Locate the cell with the specified text and output its (X, Y) center coordinate. 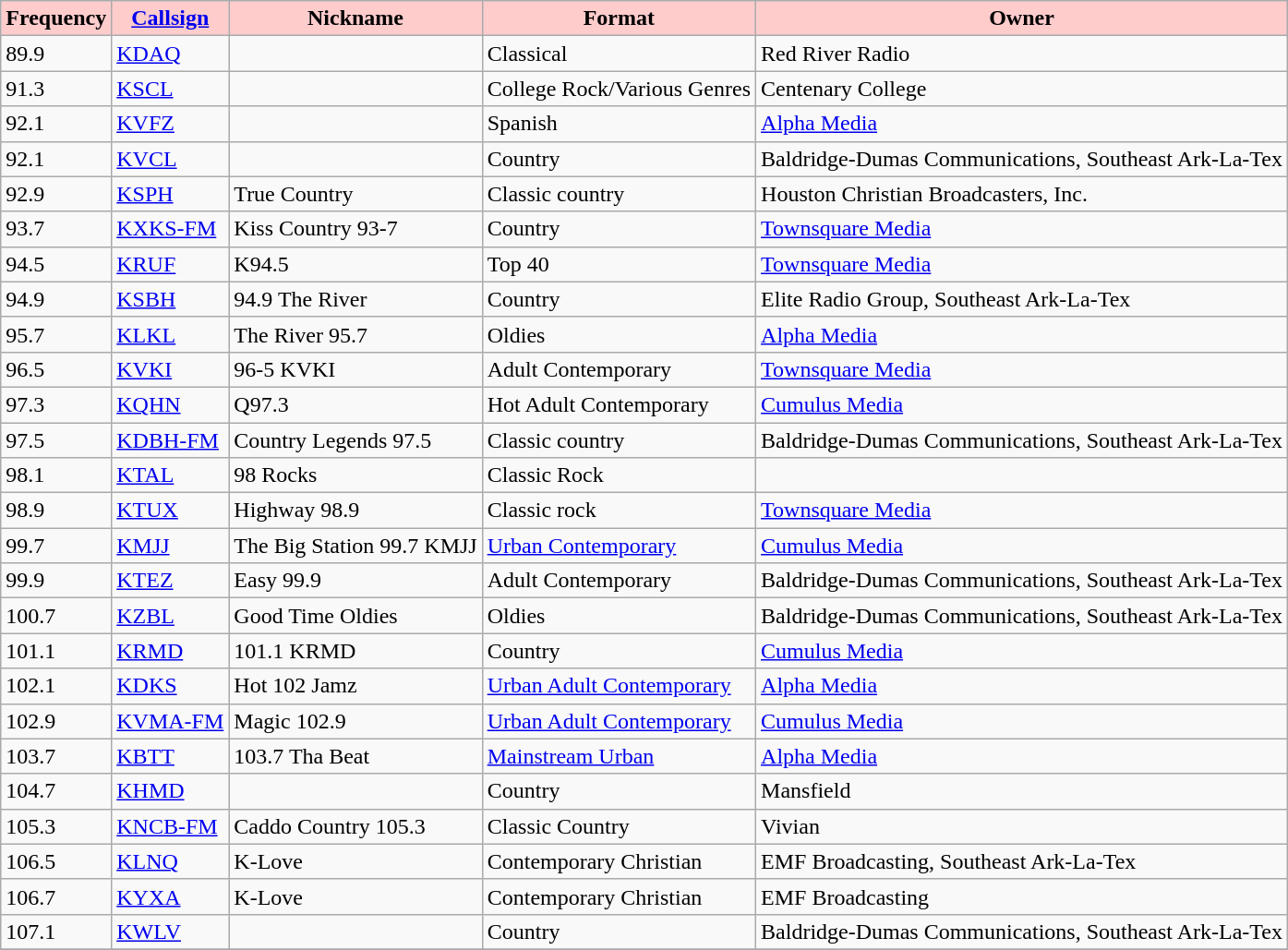
Highway 98.9 (355, 511)
KSBH (170, 299)
KSCL (170, 89)
KDKS (170, 686)
KNCB-FM (170, 826)
101.1 (56, 651)
94.9 (56, 299)
KRUF (170, 264)
101.1 KRMD (355, 651)
KTUX (170, 511)
KWLV (170, 932)
94.9 The River (355, 299)
Vivian (1022, 826)
KBTT (170, 756)
Hot 102 Jamz (355, 686)
KMJJ (170, 546)
96.5 (56, 369)
105.3 (56, 826)
Classic rock (619, 511)
Centenary College (1022, 89)
Callsign (170, 18)
Magic 102.9 (355, 721)
Nickname (355, 18)
Hot Adult Contemporary (619, 404)
Caddo Country 105.3 (355, 826)
KDAQ (170, 54)
100.7 (56, 616)
KXKS-FM (170, 229)
Owner (1022, 18)
The River 95.7 (355, 334)
EMF Broadcasting (1022, 896)
Frequency (56, 18)
Classic Country (619, 826)
KLKL (170, 334)
KVCL (170, 159)
Q97.3 (355, 404)
103.7 Tha Beat (355, 756)
Easy 99.9 (355, 581)
91.3 (56, 89)
98.1 (56, 475)
Urban Contemporary (619, 546)
Elite Radio Group, Southeast Ark-La-Tex (1022, 299)
106.5 (56, 861)
103.7 (56, 756)
KVMA-FM (170, 721)
Kiss Country 93-7 (355, 229)
True Country (355, 194)
Houston Christian Broadcasters, Inc. (1022, 194)
95.7 (56, 334)
98.9 (56, 511)
98 Rocks (355, 475)
KTAL (170, 475)
KZBL (170, 616)
KVKI (170, 369)
96-5 KVKI (355, 369)
KVFZ (170, 124)
99.7 (56, 546)
KLNQ (170, 861)
Top 40 (619, 264)
KRMD (170, 651)
94.5 (56, 264)
97.5 (56, 440)
KQHN (170, 404)
Country Legends 97.5 (355, 440)
102.9 (56, 721)
K94.5 (355, 264)
College Rock/Various Genres (619, 89)
KTEZ (170, 581)
106.7 (56, 896)
107.1 (56, 932)
KDBH-FM (170, 440)
99.9 (56, 581)
97.3 (56, 404)
Spanish (619, 124)
102.1 (56, 686)
Red River Radio (1022, 54)
KSPH (170, 194)
KHMD (170, 791)
Mainstream Urban (619, 756)
The Big Station 99.7 KMJJ (355, 546)
Mansfield (1022, 791)
Format (619, 18)
EMF Broadcasting, Southeast Ark-La-Tex (1022, 861)
89.9 (56, 54)
93.7 (56, 229)
Good Time Oldies (355, 616)
KYXA (170, 896)
Classic Rock (619, 475)
104.7 (56, 791)
Classical (619, 54)
92.9 (56, 194)
